Output the [X, Y] coordinate of the center of the cell containing the given text.  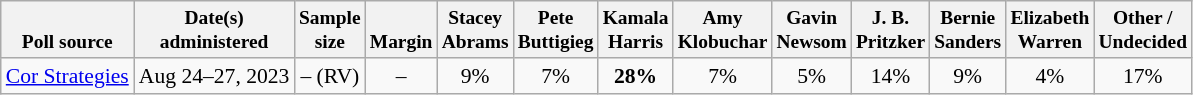
J. B.Pritzker [890, 30]
5% [812, 76]
Samplesize [330, 30]
Aug 24–27, 2023 [214, 76]
Other /Undecided [1143, 30]
4% [1050, 76]
Cor Strategies [68, 76]
Date(s)administered [214, 30]
StaceyAbrams [475, 30]
GavinNewsom [812, 30]
17% [1143, 76]
PeteButtigieg [556, 30]
BernieSanders [968, 30]
AmyKlobuchar [722, 30]
Margin [401, 30]
ElizabethWarren [1050, 30]
– (RV) [330, 76]
– [401, 76]
14% [890, 76]
Poll source [68, 30]
28% [636, 76]
KamalaHarris [636, 30]
